For the text-containing cell, return its midpoint in [X, Y] coordinate format. 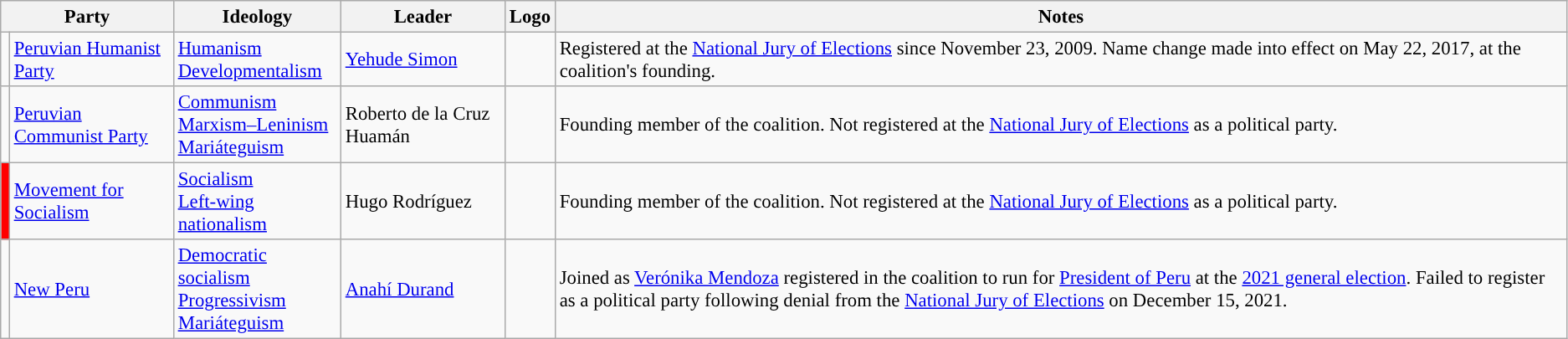
Ideology [257, 17]
Registered at the National Jury of Elections since November 23, 2009. Name change made into effect on May 22, 2017, at the coalition's founding. [1061, 60]
Movement for Socialism [91, 202]
Logo [530, 17]
CommunismMarxism–LeninismMariáteguism [257, 125]
SocialismLeft-wing nationalism [257, 202]
Anahí Durand [423, 290]
Roberto de la Cruz Huamán [423, 125]
Peruvian Humanist Party [91, 60]
Hugo Rodríguez [423, 202]
Party [87, 17]
Leader [423, 17]
Notes [1061, 17]
Yehude Simon [423, 60]
Democratic socialismProgressivismMariáteguism [257, 290]
HumanismDevelopmentalism [257, 60]
Peruvian Communist Party [91, 125]
New Peru [91, 290]
